Capture the cell that displays the provided text and extract its [X, Y] central coordinate. 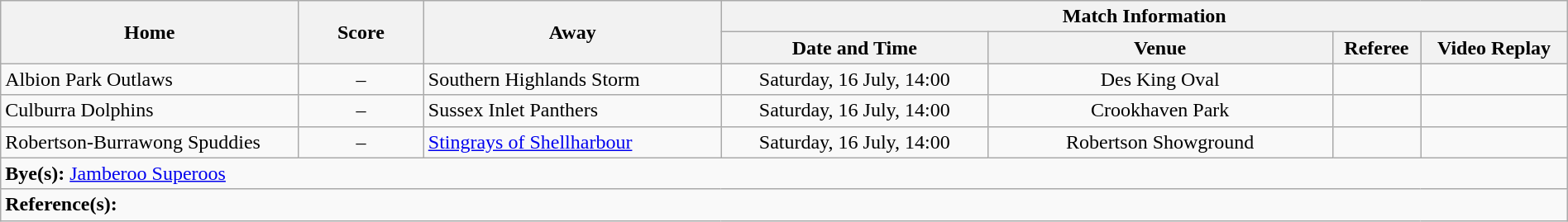
Crookhaven Park [1159, 111]
Reference(s): [784, 205]
Bye(s): Jamberoo Superoos [784, 173]
Match Information [1145, 17]
Venue [1159, 48]
Sussex Inlet Panthers [572, 111]
Away [572, 32]
Robertson-Burrawong Spuddies [150, 142]
Albion Park Outlaws [150, 79]
Referee [1376, 48]
Des King Oval [1159, 79]
Score [361, 32]
Video Replay [1494, 48]
Home [150, 32]
Culburra Dolphins [150, 111]
Stingrays of Shellharbour [572, 142]
Date and Time [854, 48]
Southern Highlands Storm [572, 79]
Robertson Showground [1159, 142]
